Detect which cell encompasses the target text, then output its [x, y] center coordinate. 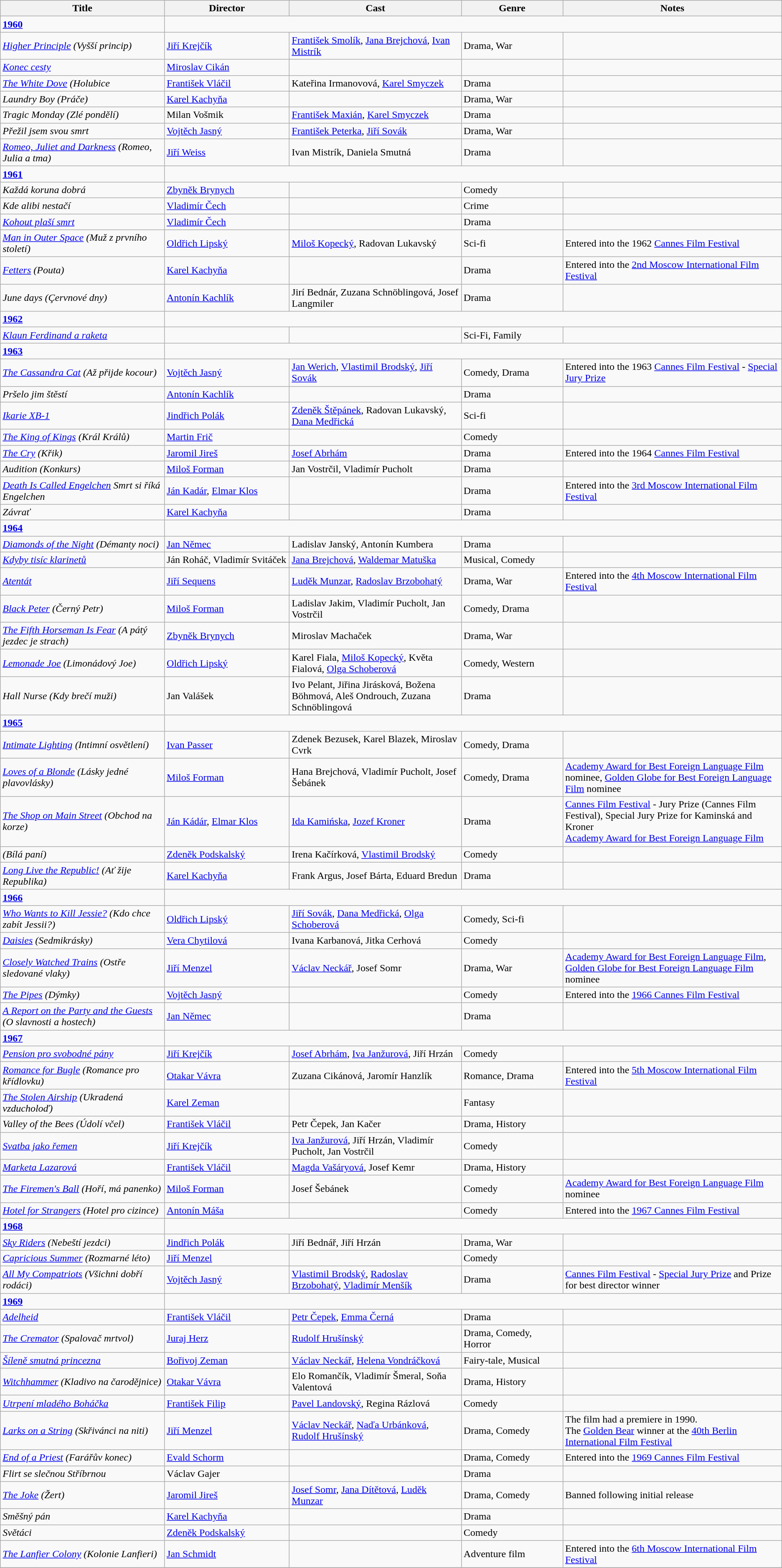
Václav Neckář, Helena Vondráčková [375, 1360]
Lemonade Joe (Limonádový Joe) [83, 663]
The White Dove (Holubice [83, 83]
Academy Award for Best Foreign Language Film, Golden Globe for Best Foreign Language Film nominee [672, 968]
The Shop on Main Street (Obchod na korze) [83, 822]
Iva Janžurová, Jiří Hrzán, Vladimír Pucholt, Jan Vostrčil [375, 1146]
Elo Romančík, Vladimír Šmeral, Soňa Valentová [375, 1382]
Vera Chytilová [227, 940]
Každá koruna dobrá [83, 190]
Směšný pán [83, 1517]
Flirt se slečnou Stříbrnou [83, 1474]
(Bílá paní) [83, 854]
František Filip [227, 1403]
Bořivoj Zeman [227, 1360]
Witchhammer (Kladivo na čarodějnice) [83, 1382]
Kdyby tisíc klarinetů [83, 560]
Jiří Sequens [227, 582]
Audition (Konkurs) [83, 469]
Světáci [83, 1532]
The Firemen's Ball (Hoří, má panenko) [83, 1189]
Šíleně smutná princezna [83, 1360]
June days (Çervnové dny) [83, 298]
Josef Abrhám [375, 453]
Intimate Lighting (Intimní osvětlení) [83, 745]
Closely Watched Trains (Ostře sledované vlaky) [83, 968]
Genre [512, 8]
Svatba jako řemen [83, 1146]
Kateřina Irmanovová, Karel Smyczek [375, 83]
All My Compatriots (Všichni dobří rodáci) [83, 1280]
Notes [672, 8]
Romance, Drama [512, 1076]
Martin Frič [227, 437]
Cast [375, 8]
Jan Schmidt [227, 1554]
Pršelo jim štěstí [83, 394]
Higher Principle (Vyšší princip) [83, 46]
Jana Brejchová, Waldemar Matuška [375, 560]
Kohout plaší smrt [83, 222]
Petr Čepek, Emma Černá [375, 1317]
Hotel for Strangers (Hotel pro cizince) [83, 1210]
Comedy, Western [512, 663]
1967 [83, 1038]
1968 [83, 1226]
1960 [83, 24]
Ivan Mistrík, Daniela Smutná [375, 152]
Diamonds of the Night (Démanty noci) [83, 544]
Jan Werich, Vlastimil Brodský, Jiří Sovák [375, 373]
Entered into the 1967 Cannes Film Festival [672, 1210]
The Lanfier Colony (Kolonie Lanfieri) [83, 1554]
Karel Zeman [227, 1102]
Jiří Sovák, Dana Medřická, Olga Schoberová [375, 919]
Ida Kamińska, Jozef Kroner [375, 822]
Fairy-tale, Musical [512, 1360]
Fantasy [512, 1102]
Josef Šebánek [375, 1189]
Man in Outer Space (Muž z prvního století) [83, 243]
1965 [83, 723]
The Fifth Horseman Is Fear (A pátý jezdec je strach) [83, 636]
Zuzana Cikánová, Jaromír Hanzlík [375, 1076]
Utrpení mladého Boháčka [83, 1403]
Entered into the 6th Moscow International Film Festival [672, 1554]
Entered into the 2nd Moscow International Film Festival [672, 271]
Ján Roháč, Vladimír Svitáček [227, 560]
Capricious Summer (Rozmarné léto) [83, 1258]
The Stolen Airship (Ukradená vzducholoď) [83, 1102]
Jirí Bednár, Zuzana Schnöblingová, Josef Langmiler [375, 298]
Jiří Weiss [227, 152]
Josef Abrhám, Iva Janžurová, Jiří Hrzán [375, 1054]
Juraj Herz [227, 1339]
Black Peter (Černý Petr) [83, 608]
Závrať [83, 512]
Entered into the 1963 Cannes Film Festival - Special Jury Prize [672, 373]
Adventure film [512, 1554]
Pavel Landovský, Regina Rázlová [375, 1403]
1969 [83, 1301]
Václav Neckář, Naďa Urbánková, Rudolf Hrušínský [375, 1431]
1966 [83, 897]
Cannes Film Festival - Jury Prize (Cannes Film Festival), Special Jury Prize for Kaminská and KronerAcademy Award for Best Foreign Language Film [672, 822]
1962 [83, 319]
Ivan Passer [227, 745]
Ján Kadár, Elmar Klos [227, 491]
The Joke (Žert) [83, 1495]
Loves of a Blonde (Lásky jedné plavovlásky) [83, 777]
Milan Vošmik [227, 115]
Drama, Comedy, Horror [512, 1339]
Vlastimil Brodský, Radoslav Brzobohatý, Vladimír Menšík [375, 1280]
Klaun Ferdinand a raketa [83, 335]
Academy Award for Best Foreign Language Film nominee, Golden Globe for Best Foreign Language Film nominee [672, 777]
Ladislav Jakim, Vladimír Pucholt, Jan Vostrčil [375, 608]
Laundry Boy (Práče) [83, 99]
The Pipes (Dýmky) [83, 995]
Death Is Called Engelchen Smrt si říká Engelchen [83, 491]
Entered into the 1962 Cannes Film Festival [672, 243]
Atentát [83, 582]
1961 [83, 174]
Evald Schorm [227, 1458]
Entered into the 4th Moscow International Film Festival [672, 582]
František Peterka, Jiří Sovák [375, 131]
Academy Award for Best Foreign Language Film nominee [672, 1189]
Zdeněk Štěpánek, Radovan Lukavský, Dana Medřická [375, 415]
Musical, Comedy [512, 560]
Entered into the 3rd Moscow International Film Festival [672, 491]
Jan Vostrčil, Vladimír Pucholt [375, 469]
The Cassandra Cat (Až přijde kocour) [83, 373]
Romance for Bugle (Romance pro křídlovku) [83, 1076]
The King of Kings (Král Králů) [83, 437]
Ladislav Janský, Antonín Kumbera [375, 544]
Jan Valášek [227, 696]
Petr Čepek, Jan Kačer [375, 1124]
The Cry (Křik) [83, 453]
Title [83, 8]
Hall Nurse (Kdy brečí muži) [83, 696]
Entered into the 5th Moscow International Film Festival [672, 1076]
Cannes Film Festival - Special Jury Prize and Prize for best director winner [672, 1280]
Marketa Lazarová [83, 1167]
Long Live the Republic! (Ať žije Republika) [83, 876]
Josef Somr, Jana Dítětová, Luděk Munzar [375, 1495]
Antonín Máša [227, 1210]
Ivana Karbanová, Jitka Cerhová [375, 940]
Václav Neckář, Josef Somr [375, 968]
Miroslav Machaček [375, 636]
Valley of the Bees (Údolí včel) [83, 1124]
Adelheid [83, 1317]
Zdenek Bezusek, Karel Blazek, Miroslav Cvrk [375, 745]
Karel Fiala, Miloš Kopecký, Květa Fialová, Olga Schoberová [375, 663]
Rudolf Hrušínský [375, 1339]
Crime [512, 206]
The film had a premiere in 1990. The Golden Bear winner at the 40th Berlin International Film Festival [672, 1431]
Frank Argus, Josef Bárta, Eduard Bredun [375, 876]
Entered into the 1969 Cannes Film Festival [672, 1458]
Romeo, Juliet and Darkness (Romeo, Julia a tma) [83, 152]
Hana Brejchová, Vladimír Pucholt, Josef Šebánek [375, 777]
Irena Kačírková, Vlastimil Brodský [375, 854]
1963 [83, 351]
Daisies (Sedmikrásky) [83, 940]
Entered into the 1966 Cannes Film Festival [672, 995]
Miroslav Cikán [227, 67]
Ján Kádár, Elmar Klos [227, 822]
Sky Riders (Nebeští jezdci) [83, 1242]
1964 [83, 528]
Who Wants to Kill Jessie? (Kdo chce zabít Jessii?) [83, 919]
Pension pro svobodné pány [83, 1054]
Larks on a String (Skřivánci na niti) [83, 1431]
Banned following initial release [672, 1495]
Miloš Kopecký, Radovan Lukavský [375, 243]
Comedy, Sci-fi [512, 919]
Konec cesty [83, 67]
Václav Gajer [227, 1474]
End of a Priest (Farářův konec) [83, 1458]
The Cremator (Spalovač mrtvol) [83, 1339]
Ivo Pelant, Jiřina Jirásková, Božena Böhmová, Aleš Ondrouch, Zuzana Schnöblingová [375, 696]
Fetters (Pouta) [83, 271]
Director [227, 8]
A Report on the Party and the Guests (O slavnosti a hostech) [83, 1016]
Luděk Munzar, Radoslav Brzobohatý [375, 582]
Magda Vašáryová, Josef Kemr [375, 1167]
Jiří Bednář, Jiří Hrzán [375, 1242]
Ikarie XB-1 [83, 415]
Tragic Monday (Zlé pondělí) [83, 115]
František Smolík, Jana Brejchová, Ivan Mistrík [375, 46]
Entered into the 1964 Cannes Film Festival [672, 453]
Sci-Fi, Family [512, 335]
František Maxián, Karel Smyczek [375, 115]
Přežil jsem svou smrt [83, 131]
Kde alibi nestačí [83, 206]
